Return the [x, y] coordinate for the center point of the cell that contains the specified text.  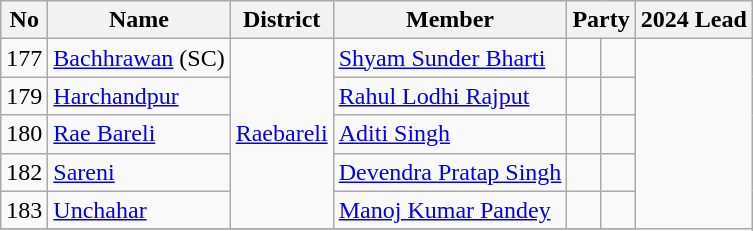
Member [450, 20]
177 [24, 58]
Rahul Lodhi Rajput [450, 96]
District [282, 20]
183 [24, 210]
Sareni [139, 172]
Raebareli [282, 134]
Devendra Pratap Singh [450, 172]
Rae Bareli [139, 134]
Bachhrawan (SC) [139, 58]
Manoj Kumar Pandey [450, 210]
Shyam Sunder Bharti [450, 58]
No [24, 20]
Name [139, 20]
180 [24, 134]
Aditi Singh [450, 134]
Unchahar [139, 210]
Party [601, 20]
179 [24, 96]
Harchandpur [139, 96]
182 [24, 172]
2024 Lead [694, 20]
